Find where the given text appears and provide that cell's center as [X, Y] coordinate. 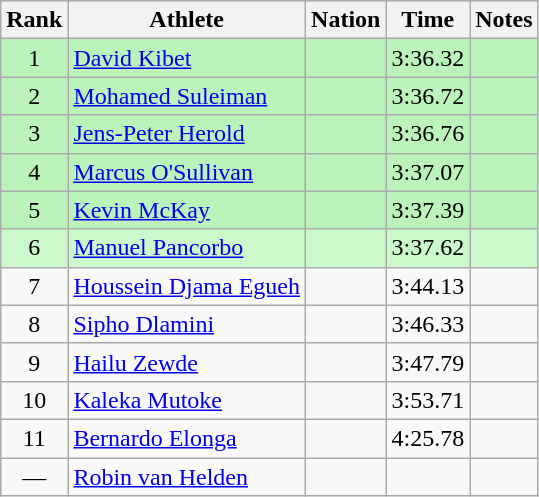
1 [34, 58]
3:36.72 [428, 96]
3:37.62 [428, 248]
Kevin McKay [187, 210]
Jens-Peter Herold [187, 134]
Athlete [187, 20]
Robin van Helden [187, 477]
3:36.76 [428, 134]
3:36.32 [428, 58]
Sipho Dlamini [187, 324]
Hailu Zewde [187, 362]
3 [34, 134]
8 [34, 324]
David Kibet [187, 58]
7 [34, 286]
Bernardo Elonga [187, 438]
3:37.39 [428, 210]
Notes [504, 20]
11 [34, 438]
9 [34, 362]
3:37.07 [428, 172]
3:47.79 [428, 362]
Manuel Pancorbo [187, 248]
Houssein Djama Egueh [187, 286]
10 [34, 400]
Marcus O'Sullivan [187, 172]
6 [34, 248]
3:53.71 [428, 400]
3:46.33 [428, 324]
4:25.78 [428, 438]
3:44.13 [428, 286]
Mohamed Suleiman [187, 96]
Nation [346, 20]
2 [34, 96]
Time [428, 20]
Rank [34, 20]
4 [34, 172]
5 [34, 210]
Kaleka Mutoke [187, 400]
— [34, 477]
